Detect which cell encompasses the target text, then output its (x, y) center coordinate. 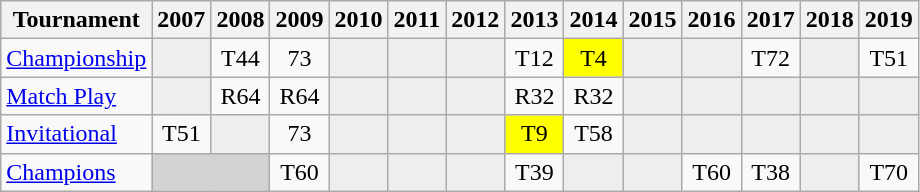
T9 (534, 134)
T44 (240, 58)
2018 (830, 20)
T58 (594, 134)
2014 (594, 20)
T38 (770, 172)
T12 (534, 58)
Champions (76, 172)
2011 (417, 20)
2009 (300, 20)
2012 (476, 20)
2008 (240, 20)
Tournament (76, 20)
2017 (770, 20)
2019 (888, 20)
T72 (770, 58)
Championship (76, 58)
T39 (534, 172)
2015 (652, 20)
T4 (594, 58)
2016 (712, 20)
Invitational (76, 134)
2010 (358, 20)
2013 (534, 20)
2007 (182, 20)
T70 (888, 172)
Match Play (76, 96)
